Output the (X, Y) coordinate of the center of the cell containing the given text.  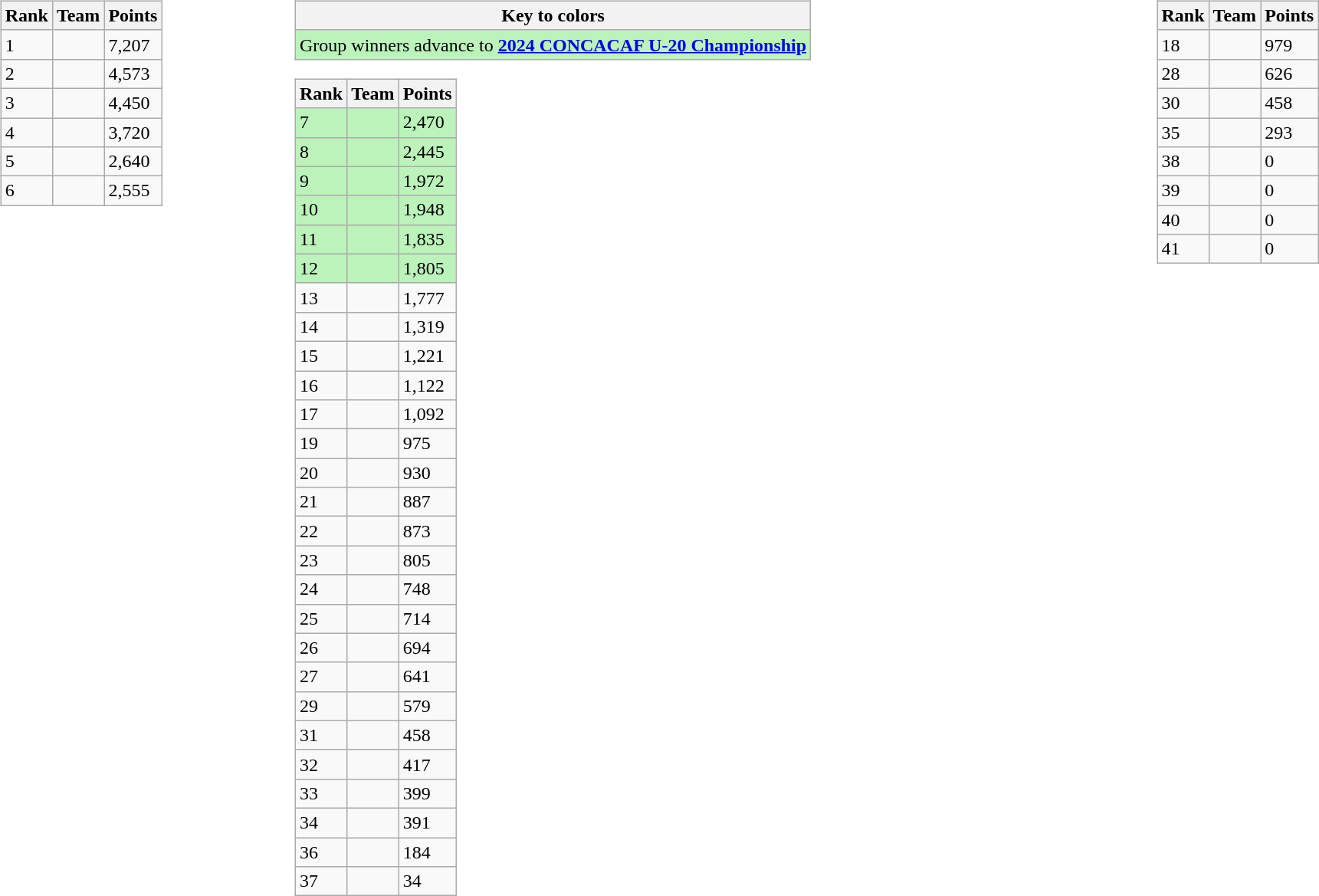
28 (1183, 74)
20 (322, 473)
8 (322, 152)
3 (26, 103)
30 (1183, 103)
38 (1183, 162)
10 (322, 210)
975 (428, 444)
873 (428, 531)
184 (428, 852)
35 (1183, 133)
17 (322, 415)
399 (428, 793)
293 (1289, 133)
417 (428, 764)
36 (322, 852)
11 (322, 239)
24 (322, 589)
391 (428, 822)
9 (322, 181)
39 (1183, 191)
13 (322, 297)
748 (428, 589)
1 (26, 44)
1,221 (428, 356)
1,122 (428, 386)
4,573 (133, 74)
2,640 (133, 162)
1,948 (428, 210)
33 (322, 793)
626 (1289, 74)
22 (322, 531)
40 (1183, 220)
37 (322, 881)
7 (322, 123)
579 (428, 706)
Group winners advance to 2024 CONCACAF U-20 Championship (553, 44)
2,555 (133, 191)
2,445 (428, 152)
1,777 (428, 297)
16 (322, 386)
979 (1289, 44)
4,450 (133, 103)
6 (26, 191)
32 (322, 764)
2 (26, 74)
1,835 (428, 239)
1,092 (428, 415)
31 (322, 735)
1,319 (428, 327)
12 (322, 268)
2,470 (428, 123)
694 (428, 648)
5 (26, 162)
641 (428, 677)
805 (428, 560)
714 (428, 619)
4 (26, 133)
29 (322, 706)
887 (428, 502)
1,972 (428, 181)
21 (322, 502)
27 (322, 677)
14 (322, 327)
7,207 (133, 44)
3,720 (133, 133)
25 (322, 619)
26 (322, 648)
41 (1183, 249)
1,805 (428, 268)
18 (1183, 44)
23 (322, 560)
930 (428, 473)
15 (322, 356)
19 (322, 444)
Key to colors (553, 15)
